Find where the given text appears and provide that cell's center as (x, y) coordinate. 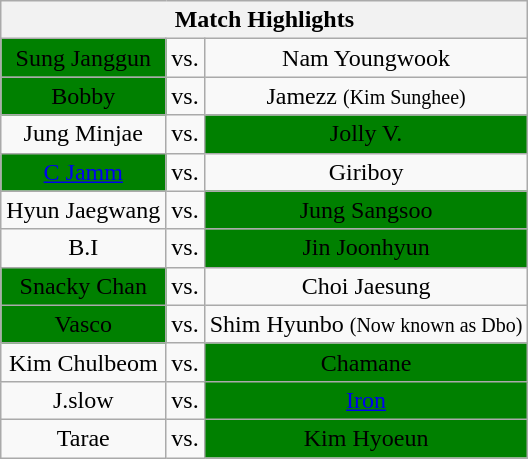
Bobby (84, 96)
Jin Joonhyun (366, 248)
Jolly V. (366, 134)
B.I (84, 248)
C Jamm (84, 172)
Kim Chulbeom (84, 362)
Jung Sangsoo (366, 210)
Chamane (366, 362)
Jamezz (Kim Sunghee) (366, 96)
J.slow (84, 400)
Jung Minjae (84, 134)
Nam Youngwook (366, 58)
Tarae (84, 438)
Choi Jaesung (366, 286)
Match Highlights (264, 20)
Sung Janggun (84, 58)
Kim Hyoeun (366, 438)
Iron (366, 400)
Giriboy (366, 172)
Snacky Chan (84, 286)
Hyun Jaegwang (84, 210)
Vasco (84, 324)
Shim Hyunbo (Now known as Dbo) (366, 324)
